Find where the given text appears and provide that cell's center as [x, y] coordinate. 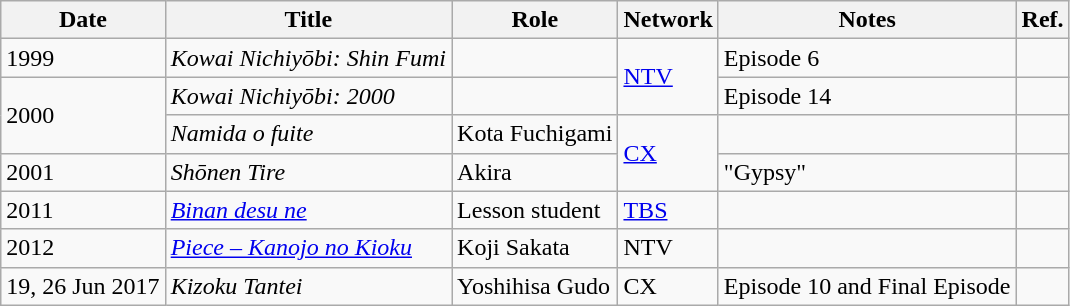
Kowai Nichiyōbi: Shin Fumi [308, 58]
Kota Fuchigami [535, 134]
2000 [83, 115]
Shōnen Tire [308, 172]
2012 [83, 248]
TBS [668, 210]
Lesson student [535, 210]
Episode 6 [867, 58]
1999 [83, 58]
Episode 14 [867, 96]
Kowai Nichiyōbi: 2000 [308, 96]
Ref. [1042, 20]
Kizoku Tantei [308, 286]
Date [83, 20]
Namida o fuite [308, 134]
Title [308, 20]
Network [668, 20]
Yoshihisa Gudo [535, 286]
Notes [867, 20]
Piece – Kanojo no Kioku [308, 248]
2011 [83, 210]
Binan desu ne [308, 210]
Role [535, 20]
"Gypsy" [867, 172]
2001 [83, 172]
Koji Sakata [535, 248]
Episode 10 and Final Episode [867, 286]
19, 26 Jun 2017 [83, 286]
Akira [535, 172]
